Return the [x, y] coordinate for the center point of the cell that contains the specified text.  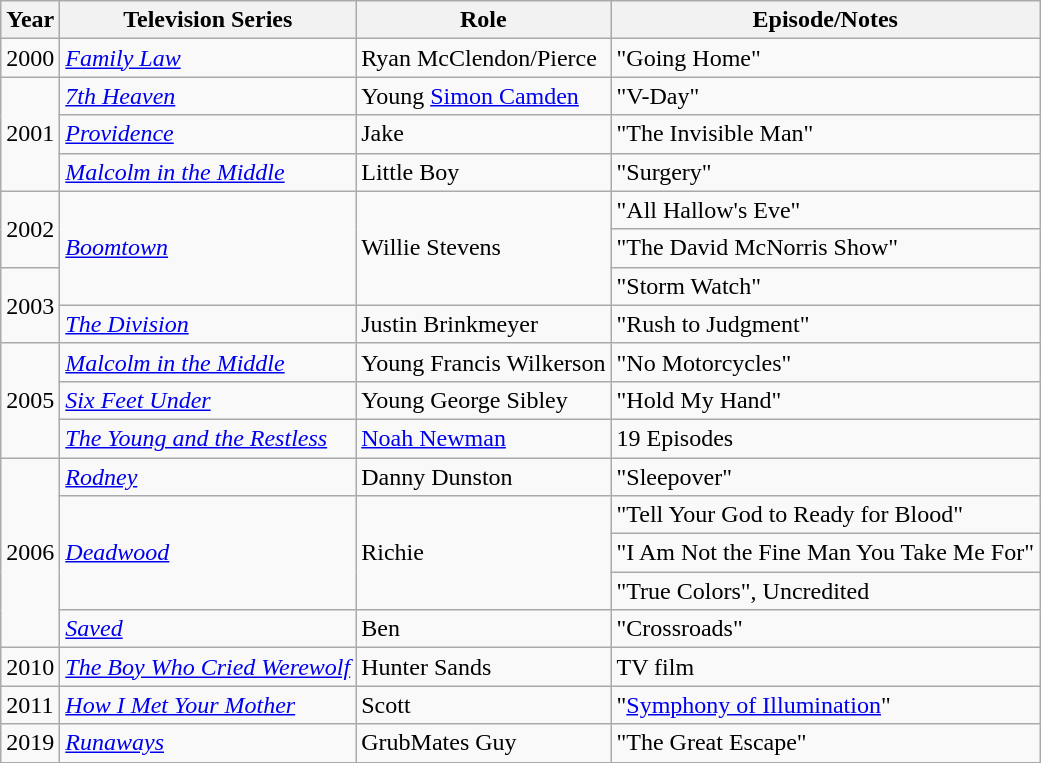
"No Motorcycles" [826, 362]
Young Simon Camden [484, 96]
Rodney [208, 477]
"I Am Not the Fine Man You Take Me For" [826, 553]
Noah Newman [484, 438]
"True Colors", Uncredited [826, 591]
"Surgery" [826, 172]
Saved [208, 629]
"V-Day" [826, 96]
Family Law [208, 58]
2011 [30, 705]
Young Francis Wilkerson [484, 362]
"Going Home" [826, 58]
"The Invisible Man" [826, 134]
Providence [208, 134]
Willie Stevens [484, 248]
19 Episodes [826, 438]
Ben [484, 629]
The Boy Who Cried Werewolf [208, 667]
Richie [484, 553]
The Division [208, 324]
How I Met Your Mother [208, 705]
"Storm Watch" [826, 286]
Little Boy [484, 172]
2006 [30, 553]
Young George Sibley [484, 400]
2003 [30, 305]
Six Feet Under [208, 400]
TV film [826, 667]
Role [484, 20]
"Symphony of Illumination" [826, 705]
2001 [30, 134]
Year [30, 20]
Deadwood [208, 553]
"Hold My Hand" [826, 400]
2010 [30, 667]
"The Great Escape" [826, 743]
7th Heaven [208, 96]
Hunter Sands [484, 667]
"The David McNorris Show" [826, 248]
Scott [484, 705]
Television Series [208, 20]
"Sleepover" [826, 477]
2000 [30, 58]
Justin Brinkmeyer [484, 324]
2002 [30, 229]
The Young and the Restless [208, 438]
Jake [484, 134]
Runaways [208, 743]
GrubMates Guy [484, 743]
Boomtown [208, 248]
"All Hallow's Eve" [826, 210]
"Tell Your God to Ready for Blood" [826, 515]
Episode/Notes [826, 20]
2019 [30, 743]
Ryan McClendon/Pierce [484, 58]
"Rush to Judgment" [826, 324]
2005 [30, 400]
"Crossroads" [826, 629]
Danny Dunston [484, 477]
